Find where the given text appears and provide that cell's center as (X, Y) coordinate. 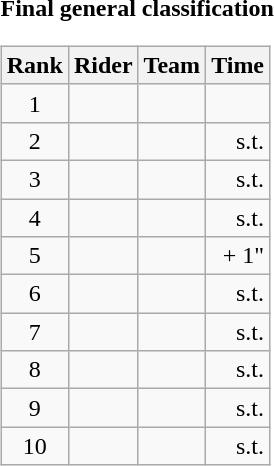
2 (34, 141)
9 (34, 408)
8 (34, 370)
3 (34, 179)
10 (34, 446)
6 (34, 294)
Rank (34, 65)
4 (34, 217)
Time (238, 65)
Team (172, 65)
5 (34, 256)
1 (34, 103)
7 (34, 332)
+ 1" (238, 256)
Rider (103, 65)
